Return the (X, Y) coordinate for the center point of the cell that contains the specified text.  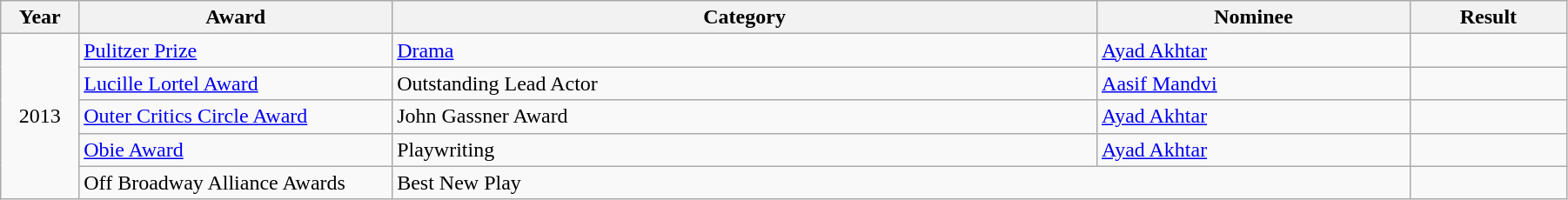
Pulitzer Prize (236, 50)
Aasif Mandvi (1254, 83)
Result (1488, 17)
Award (236, 17)
Nominee (1254, 17)
Playwriting (745, 150)
Category (745, 17)
Outstanding Lead Actor (745, 83)
John Gassner Award (745, 117)
Lucille Lortel Award (236, 83)
2013 (40, 117)
Best New Play (901, 183)
Year (40, 17)
Obie Award (236, 150)
Drama (745, 50)
Off Broadway Alliance Awards (236, 183)
Outer Critics Circle Award (236, 117)
